Return (x, y) of the center of cell containing provided text 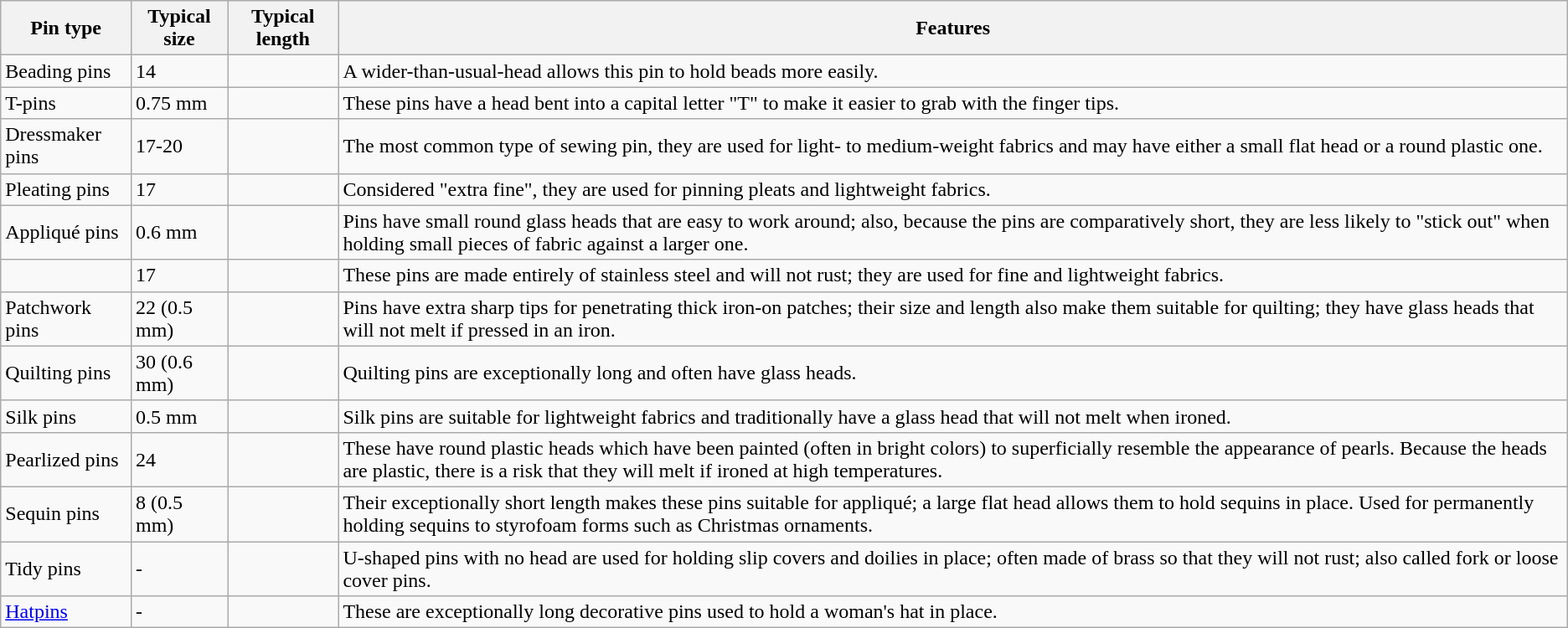
A wider-than-usual-head allows this pin to hold beads more easily. (953, 71)
Typical size (179, 28)
The most common type of sewing pin, they are used for light- to medium-weight fabrics and may have either a small flat head or a round plastic one. (953, 146)
30 (0.6 mm) (179, 373)
0.5 mm (179, 416)
Pleating pins (66, 189)
These pins have a head bent into a capital letter "T" to make it easier to grab with the finger tips. (953, 103)
Appliqué pins (66, 233)
T-pins (66, 103)
17-20 (179, 146)
Beading pins (66, 71)
Pearlized pins (66, 459)
Quilting pins (66, 373)
0.75 mm (179, 103)
These are exceptionally long decorative pins used to hold a woman's hat in place. (953, 612)
Hatpins (66, 612)
Patchwork pins (66, 318)
Silk pins are suitable for lightweight fabrics and traditionally have a glass head that will not melt when ironed. (953, 416)
Silk pins (66, 416)
Dressmaker pins (66, 146)
Features (953, 28)
These pins are made entirely of stainless steel and will not rust; they are used for fine and lightweight fabrics. (953, 275)
22 (0.5 mm) (179, 318)
Sequin pins (66, 514)
Pin type (66, 28)
8 (0.5 mm) (179, 514)
14 (179, 71)
Tidy pins (66, 568)
Quilting pins are exceptionally long and often have glass heads. (953, 373)
24 (179, 459)
Considered "extra fine", they are used for pinning pleats and lightweight fabrics. (953, 189)
0.6 mm (179, 233)
Typical length (283, 28)
